Locate the cell with the specified text and output its (X, Y) center coordinate. 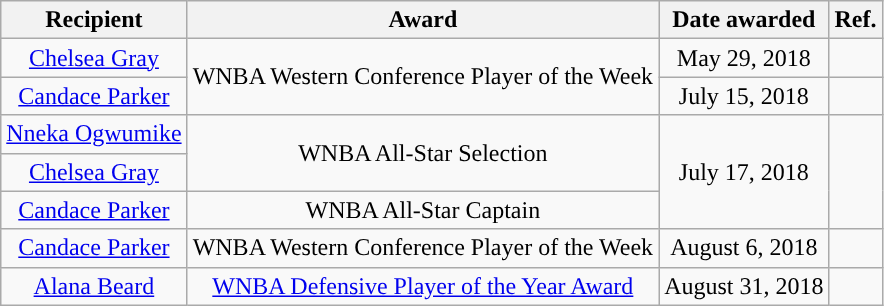
Date awarded (744, 20)
WNBA All-Star Selection (422, 153)
Award (422, 20)
July 17, 2018 (744, 172)
July 15, 2018 (744, 96)
WNBA Defensive Player of the Year Award (422, 286)
August 6, 2018 (744, 248)
Nneka Ogwumike (94, 134)
Ref. (856, 20)
Alana Beard (94, 286)
Recipient (94, 20)
August 31, 2018 (744, 286)
WNBA All-Star Captain (422, 210)
May 29, 2018 (744, 58)
